Identify which cell holds the provided text, then report its [x, y] central coordinate. 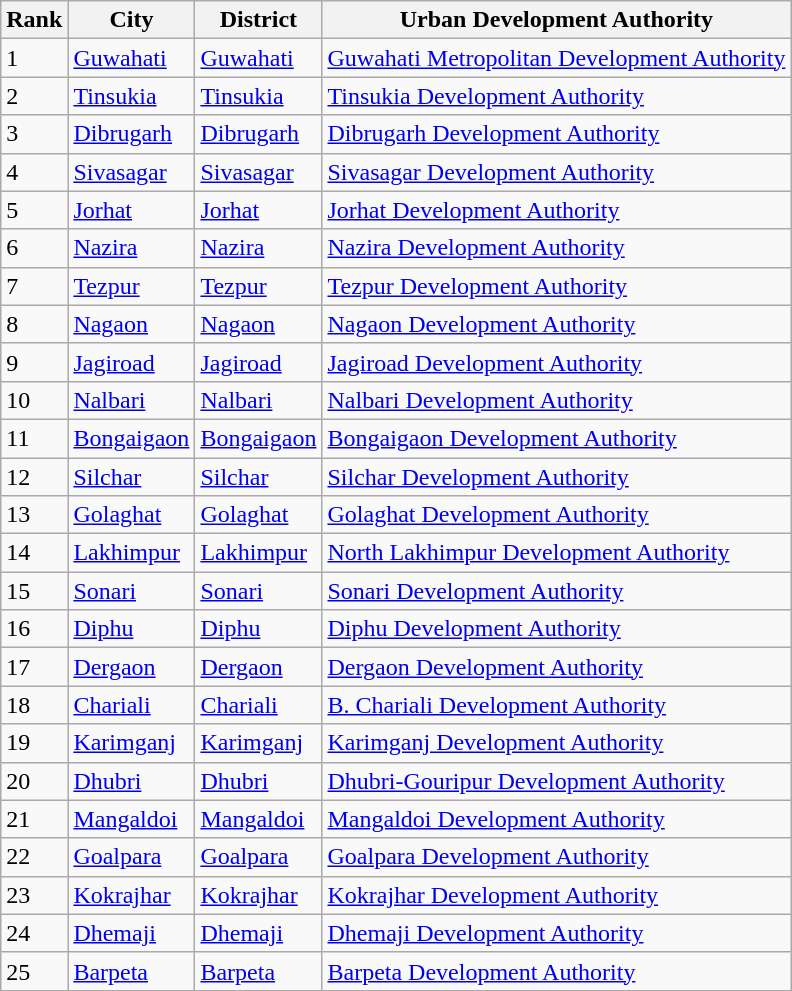
Golaghat Development Authority [556, 515]
2 [34, 96]
Kokrajhar Development Authority [556, 895]
7 [34, 286]
B. Chariali Development Authority [556, 705]
District [258, 20]
Tezpur Development Authority [556, 286]
Tinsukia Development Authority [556, 96]
5 [34, 210]
Jagiroad Development Authority [556, 362]
North Lakhimpur Development Authority [556, 553]
Karimganj Development Authority [556, 743]
11 [34, 438]
12 [34, 477]
Sivasagar Development Authority [556, 172]
21 [34, 819]
20 [34, 781]
15 [34, 591]
Nalbari Development Authority [556, 400]
3 [34, 134]
Rank [34, 20]
Nazira Development Authority [556, 248]
Goalpara Development Authority [556, 857]
13 [34, 515]
16 [34, 629]
Dhemaji Development Authority [556, 933]
23 [34, 895]
Nagaon Development Authority [556, 324]
17 [34, 667]
Sonari Development Authority [556, 591]
9 [34, 362]
1 [34, 58]
City [132, 20]
Guwahati Metropolitan Development Authority [556, 58]
Dhubri-Gouripur Development Authority [556, 781]
Urban Development Authority [556, 20]
18 [34, 705]
Diphu Development Authority [556, 629]
4 [34, 172]
24 [34, 933]
25 [34, 971]
Dibrugarh Development Authority [556, 134]
10 [34, 400]
22 [34, 857]
Jorhat Development Authority [556, 210]
Silchar Development Authority [556, 477]
14 [34, 553]
19 [34, 743]
Dergaon Development Authority [556, 667]
Barpeta Development Authority [556, 971]
Mangaldoi Development Authority [556, 819]
Bongaigaon Development Authority [556, 438]
6 [34, 248]
8 [34, 324]
